Capture the cell that displays the provided text and extract its [x, y] central coordinate. 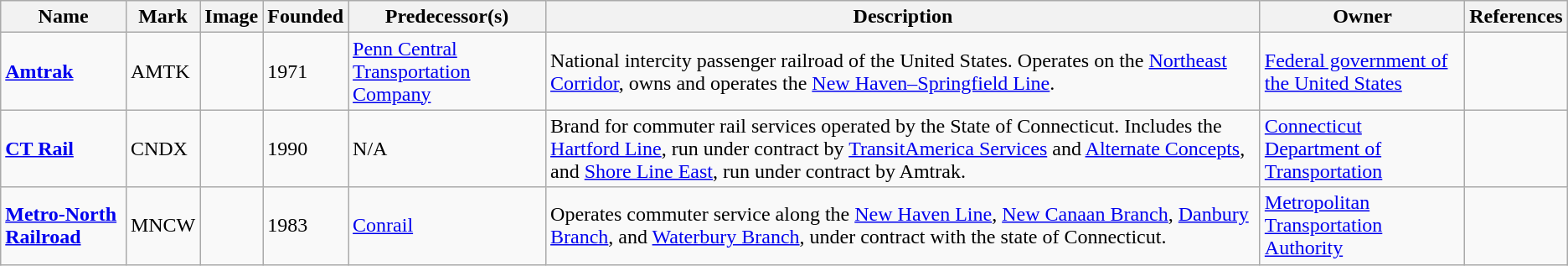
Mark [162, 17]
AMTK [162, 71]
Image [231, 17]
Penn Central Transportation Company [447, 71]
Metro-North Railroad [64, 226]
CT Rail [64, 149]
National intercity passenger railroad of the United States. Operates on the Northeast Corridor, owns and operates the New Haven–Springfield Line. [903, 71]
Description [903, 17]
Predecessor(s) [447, 17]
Owner [1362, 17]
N/A [447, 149]
Amtrak [64, 71]
1983 [306, 226]
Connecticut Department of Transportation [1362, 149]
Name [64, 17]
CNDX [162, 149]
1990 [306, 149]
Founded [306, 17]
1971 [306, 71]
MNCW [162, 226]
Federal government of the United States [1362, 71]
Conrail [447, 226]
Metropolitan Transportation Authority [1362, 226]
References [1516, 17]
